Pinpoint the cell where the given text exists, returning its [x, y] midpoint coordinate. 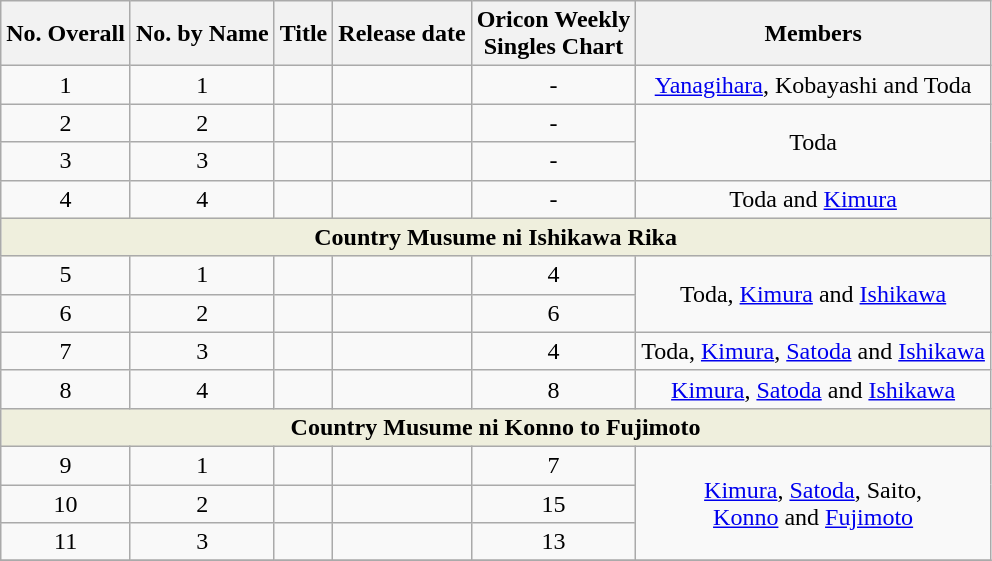
Yanagihara, Kobayashi and Toda [814, 85]
11 [66, 542]
Kimura, Satoda, Saito, Konno and Fujimoto [814, 503]
10 [66, 503]
Oricon WeeklySingles Chart [554, 34]
No. by Name [202, 34]
No. Overall [66, 34]
5 [66, 275]
Kimura, Satoda and Ishikawa [814, 389]
Toda and Kimura [814, 199]
Title [304, 34]
Country Musume ni Ishikawa Rika [496, 237]
Release date [402, 34]
Toda [814, 142]
9 [66, 465]
Country Musume ni Konno to Fujimoto [496, 427]
Toda, Kimura, Satoda and Ishikawa [814, 351]
13 [554, 542]
Toda, Kimura and Ishikawa [814, 294]
Members [814, 34]
15 [554, 503]
